Return the (X, Y) coordinate for the center point of the cell that contains the specified text.  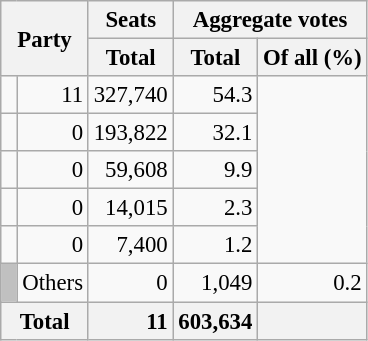
7,400 (130, 245)
14,015 (130, 208)
32.1 (216, 133)
Of all (%) (312, 58)
327,740 (130, 95)
9.9 (216, 170)
59,608 (130, 170)
Others (52, 283)
603,634 (216, 321)
193,822 (130, 133)
2.3 (216, 208)
0.2 (312, 283)
1,049 (216, 283)
Seats (130, 20)
1.2 (216, 245)
Party (45, 38)
Aggregate votes (270, 20)
54.3 (216, 95)
